From the cell containing the given text, extract its center point as [x, y] coordinate. 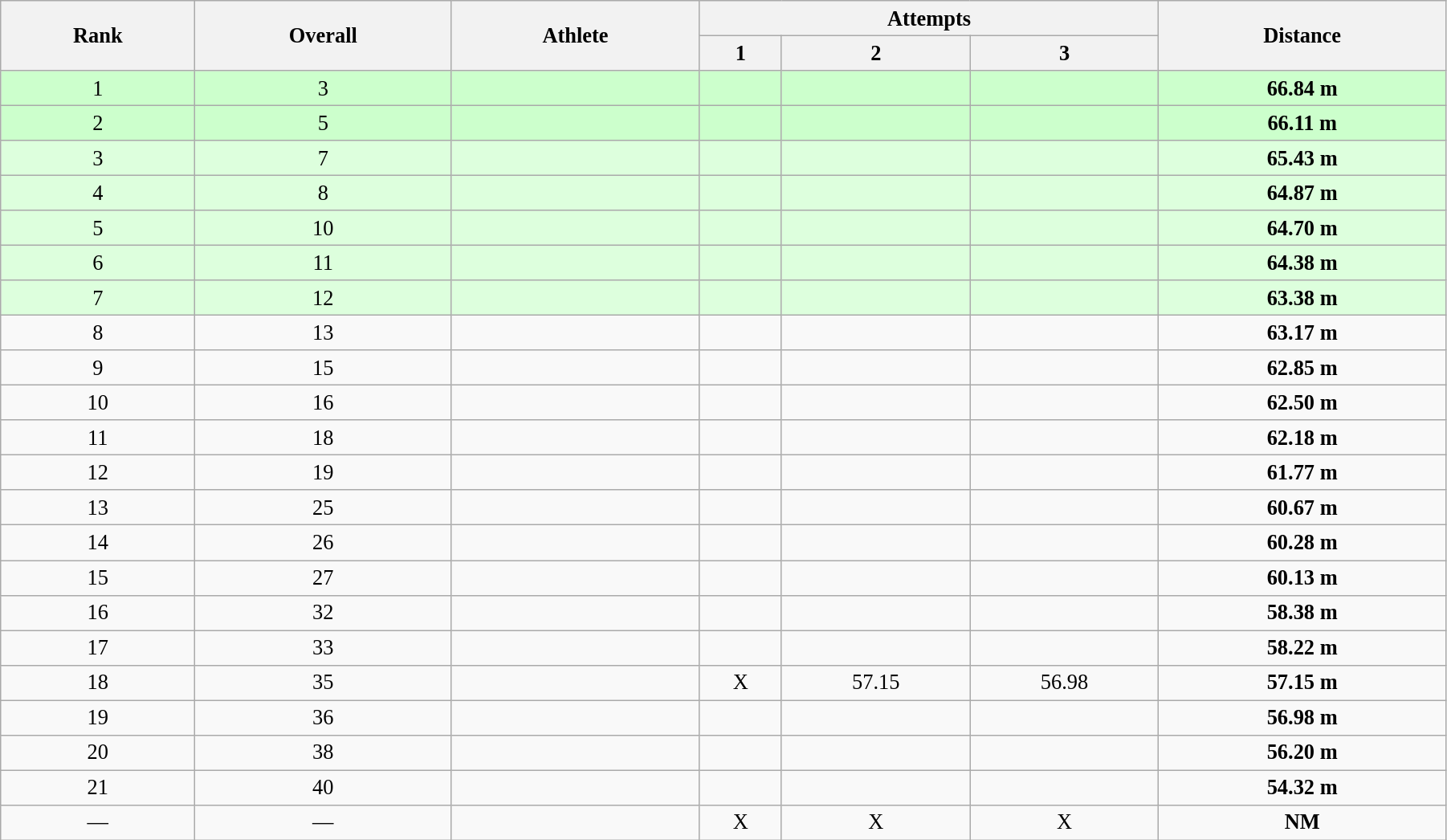
66.11 m [1302, 123]
65.43 m [1302, 158]
64.87 m [1302, 193]
17 [98, 647]
NM [1302, 822]
58.38 m [1302, 613]
61.77 m [1302, 472]
63.38 m [1302, 298]
60.13 m [1302, 577]
60.28 m [1302, 543]
63.17 m [1302, 332]
9 [98, 368]
27 [323, 577]
66.84 m [1302, 88]
6 [98, 263]
54.32 m [1302, 787]
Attempts [929, 18]
40 [323, 787]
26 [323, 543]
64.70 m [1302, 228]
36 [323, 717]
62.85 m [1302, 368]
4 [98, 193]
56.98 m [1302, 717]
56.20 m [1302, 752]
38 [323, 752]
62.50 m [1302, 402]
57.15 [875, 683]
Distance [1302, 35]
32 [323, 613]
14 [98, 543]
56.98 [1065, 683]
25 [323, 508]
64.38 m [1302, 263]
35 [323, 683]
58.22 m [1302, 647]
Overall [323, 35]
57.15 m [1302, 683]
21 [98, 787]
62.18 m [1302, 438]
20 [98, 752]
33 [323, 647]
60.67 m [1302, 508]
Rank [98, 35]
Athlete [575, 35]
